Extract the [x, y] coordinate from the center of the cell holding the provided text.  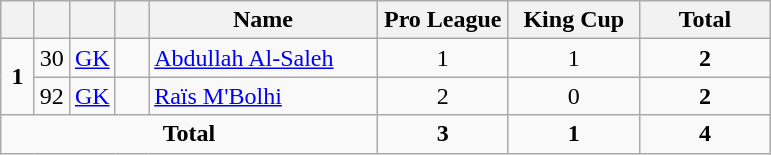
0 [574, 96]
Pro League [442, 20]
3 [442, 134]
30 [52, 58]
Raïs M'Bolhi [264, 96]
Abdullah Al-Saleh [264, 58]
92 [52, 96]
4 [704, 134]
Name [264, 20]
King Cup [574, 20]
